Determine the (X, Y) coordinate at the center of the cell enclosing the given text.  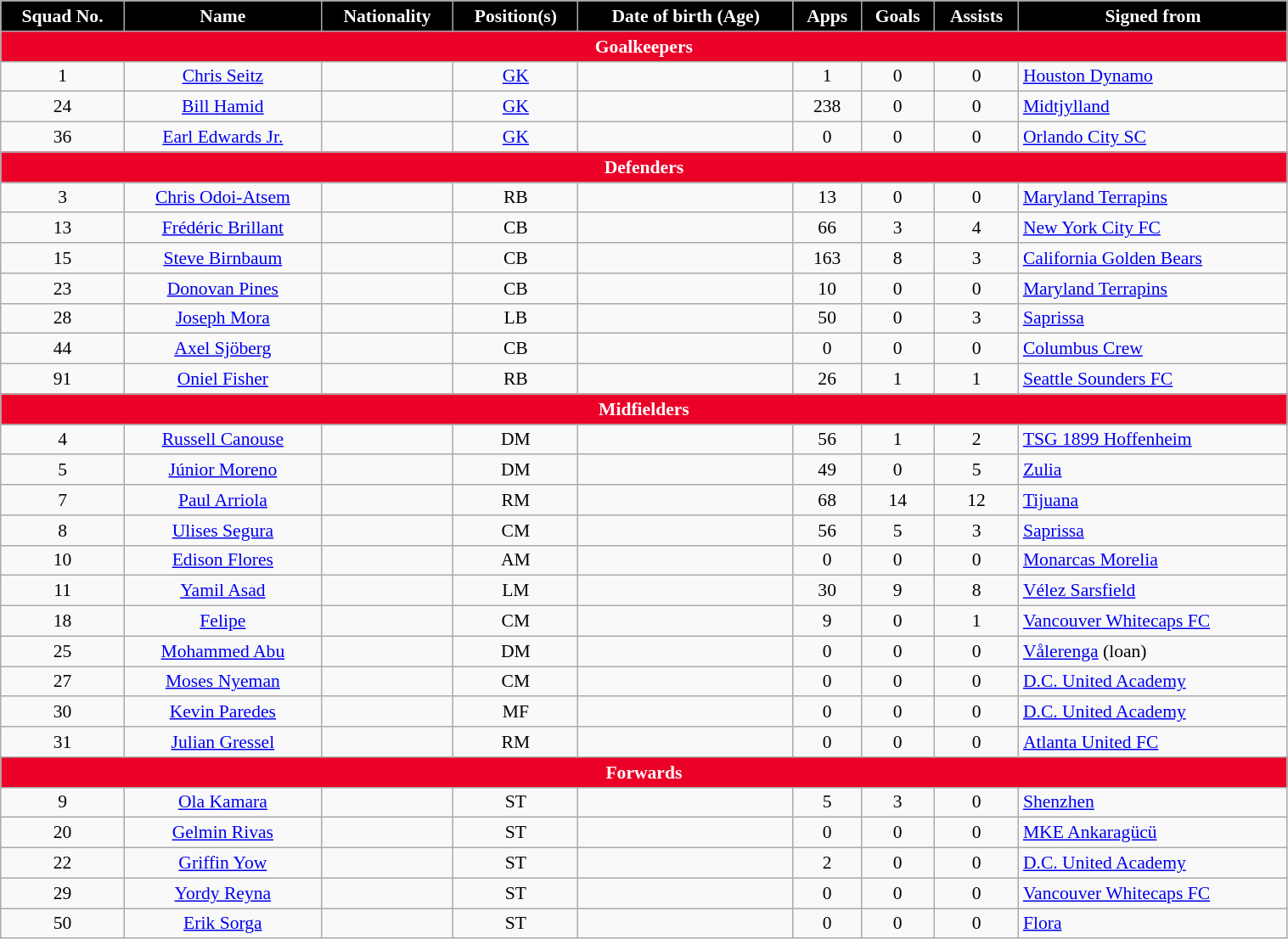
Steve Birnbaum (222, 258)
Goalkeepers (644, 47)
Seattle Sounders FC (1153, 380)
Chris Seitz (222, 76)
Midfielders (644, 409)
Name (222, 16)
LB (516, 318)
Paul Arriola (222, 500)
15 (63, 258)
Zulia (1153, 470)
Joseph Mora (222, 318)
Griffin Yow (222, 863)
Ola Kamara (222, 802)
23 (63, 289)
26 (827, 380)
11 (63, 591)
163 (827, 258)
Gelmin Rivas (222, 833)
Orlando City SC (1153, 138)
14 (897, 500)
66 (827, 228)
29 (63, 893)
Signed from (1153, 16)
18 (63, 621)
27 (63, 682)
Squad No. (63, 16)
Russell Canouse (222, 440)
MKE Ankaragücü (1153, 833)
Axel Sjöberg (222, 349)
Earl Edwards Jr. (222, 138)
LM (516, 591)
Columbus Crew (1153, 349)
Bill Hamid (222, 107)
20 (63, 833)
31 (63, 742)
Yordy Reyna (222, 893)
Ulises Segura (222, 531)
Apps (827, 16)
Houston Dynamo (1153, 76)
Forwards (644, 773)
91 (63, 380)
24 (63, 107)
25 (63, 651)
Defenders (644, 167)
Vélez Sarsfield (1153, 591)
Tijuana (1153, 500)
49 (827, 470)
Julian Gressel (222, 742)
Erik Sorga (222, 924)
Edison Flores (222, 560)
Júnior Moreno (222, 470)
Kevin Paredes (222, 712)
MF (516, 712)
Mohammed Abu (222, 651)
Flora (1153, 924)
Donovan Pines (222, 289)
Atlanta United FC (1153, 742)
28 (63, 318)
Shenzhen (1153, 802)
68 (827, 500)
Date of birth (Age) (686, 16)
New York City FC (1153, 228)
Assists (976, 16)
AM (516, 560)
44 (63, 349)
Felipe (222, 621)
Yamil Asad (222, 591)
Midtjylland (1153, 107)
12 (976, 500)
Position(s) (516, 16)
Monarcas Morelia (1153, 560)
Oniel Fisher (222, 380)
California Golden Bears (1153, 258)
Nationality (387, 16)
7 (63, 500)
Chris Odoi-Atsem (222, 198)
Vålerenga (loan) (1153, 651)
TSG 1899 Hoffenheim (1153, 440)
22 (63, 863)
238 (827, 107)
Goals (897, 16)
36 (63, 138)
Frédéric Brillant (222, 228)
Moses Nyeman (222, 682)
